From the cell containing the given text, extract its center point as [x, y] coordinate. 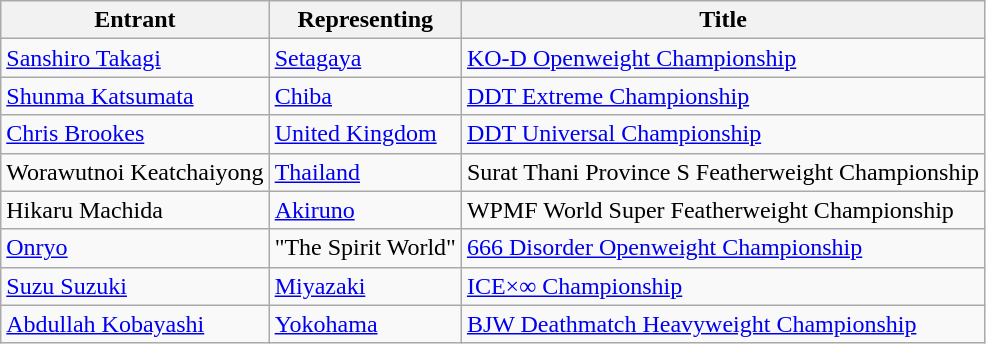
Entrant [135, 20]
DDT Extreme Championship [722, 96]
Akiruno [365, 210]
ICE×∞ Championship [722, 286]
Surat Thani Province S Featherweight Championship [722, 172]
WPMF World Super Featherweight Championship [722, 210]
BJW Deathmatch Heavyweight Championship [722, 324]
Representing [365, 20]
Miyazaki [365, 286]
Hikaru Machida [135, 210]
KO-D Openweight Championship [722, 58]
Thailand [365, 172]
Chiba [365, 96]
Worawutnoi Keatchaiyong [135, 172]
Chris Brookes [135, 134]
Setagaya [365, 58]
Title [722, 20]
Shunma Katsumata [135, 96]
Sanshiro Takagi [135, 58]
United Kingdom [365, 134]
Yokohama [365, 324]
"The Spirit World" [365, 248]
Abdullah Kobayashi [135, 324]
666 Disorder Openweight Championship [722, 248]
Onryo [135, 248]
DDT Universal Championship [722, 134]
Suzu Suzuki [135, 286]
